For the text-containing cell, return its midpoint in [X, Y] coordinate format. 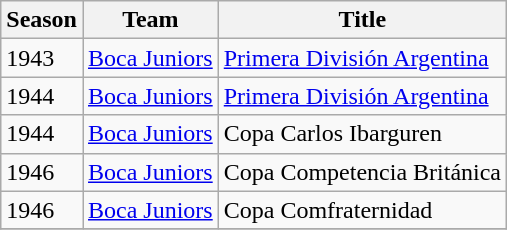
Team [150, 20]
Season [42, 20]
Copa Comfraternidad [362, 210]
Copa Competencia Británica [362, 172]
Title [362, 20]
Copa Carlos Ibarguren [362, 134]
1943 [42, 58]
